Determine the (x, y) coordinate at the center of the cell enclosing the given text.  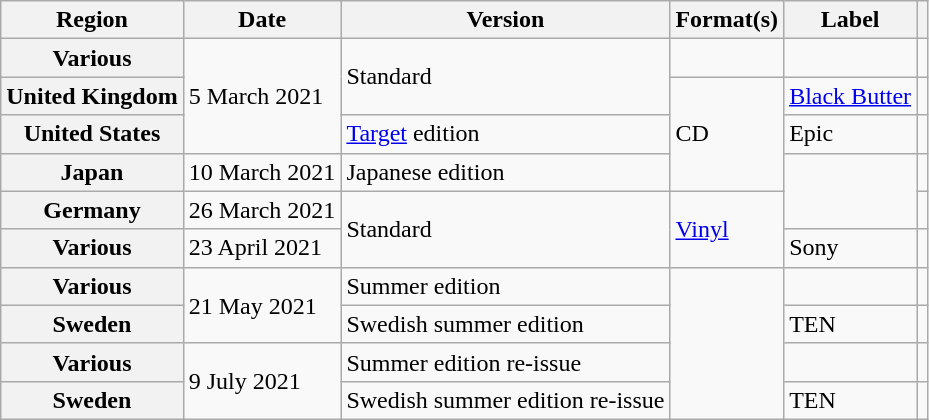
Vinyl (727, 229)
Japanese edition (506, 172)
Summer edition (506, 286)
Sony (850, 248)
Date (262, 20)
Epic (850, 134)
5 March 2021 (262, 96)
9 July 2021 (262, 381)
Swedish summer edition (506, 324)
23 April 2021 (262, 248)
Target edition (506, 134)
10 March 2021 (262, 172)
Format(s) (727, 20)
United States (92, 134)
21 May 2021 (262, 305)
Swedish summer edition re-issue (506, 400)
26 March 2021 (262, 210)
Japan (92, 172)
CD (727, 134)
Black Butter (850, 96)
Region (92, 20)
Label (850, 20)
Summer edition re-issue (506, 362)
United Kingdom (92, 96)
Germany (92, 210)
Version (506, 20)
